Detect which cell encompasses the target text, then output its (X, Y) center coordinate. 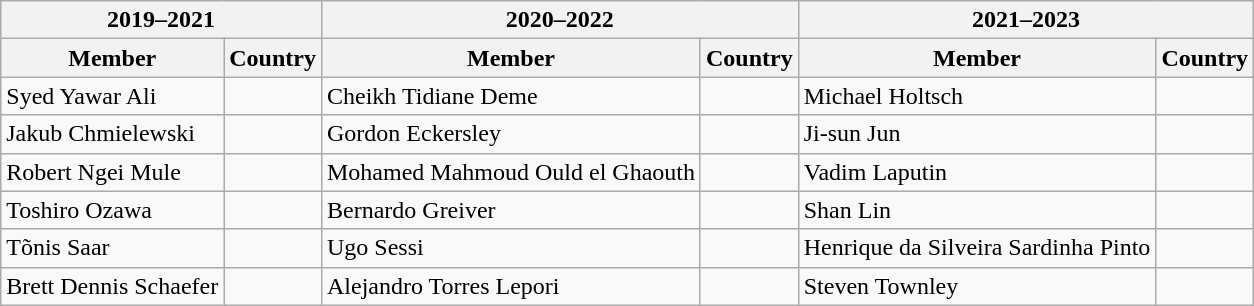
Shan Lin (977, 210)
Tõnis Saar (112, 248)
Gordon Eckersley (510, 134)
Bernardo Greiver (510, 210)
Syed Yawar Ali (112, 96)
Cheikh Tidiane Deme (510, 96)
Mohamed Mahmoud Ould el Ghaouth (510, 172)
Brett Dennis Schaefer (112, 286)
Robert Ngei Mule (112, 172)
Alejandro Torres Lepori (510, 286)
Henrique da Silveira Sardinha Pinto (977, 248)
2021–2023 (1026, 20)
2020–2022 (560, 20)
Steven Townley (977, 286)
Toshiro Ozawa (112, 210)
Michael Holtsch (977, 96)
Jakub Chmielewski (112, 134)
2019–2021 (162, 20)
Ji-sun Jun (977, 134)
Vadim Laputin (977, 172)
Ugo Sessi (510, 248)
